Scan for the cell matching the given text and deliver its [X, Y] coordinate at center. 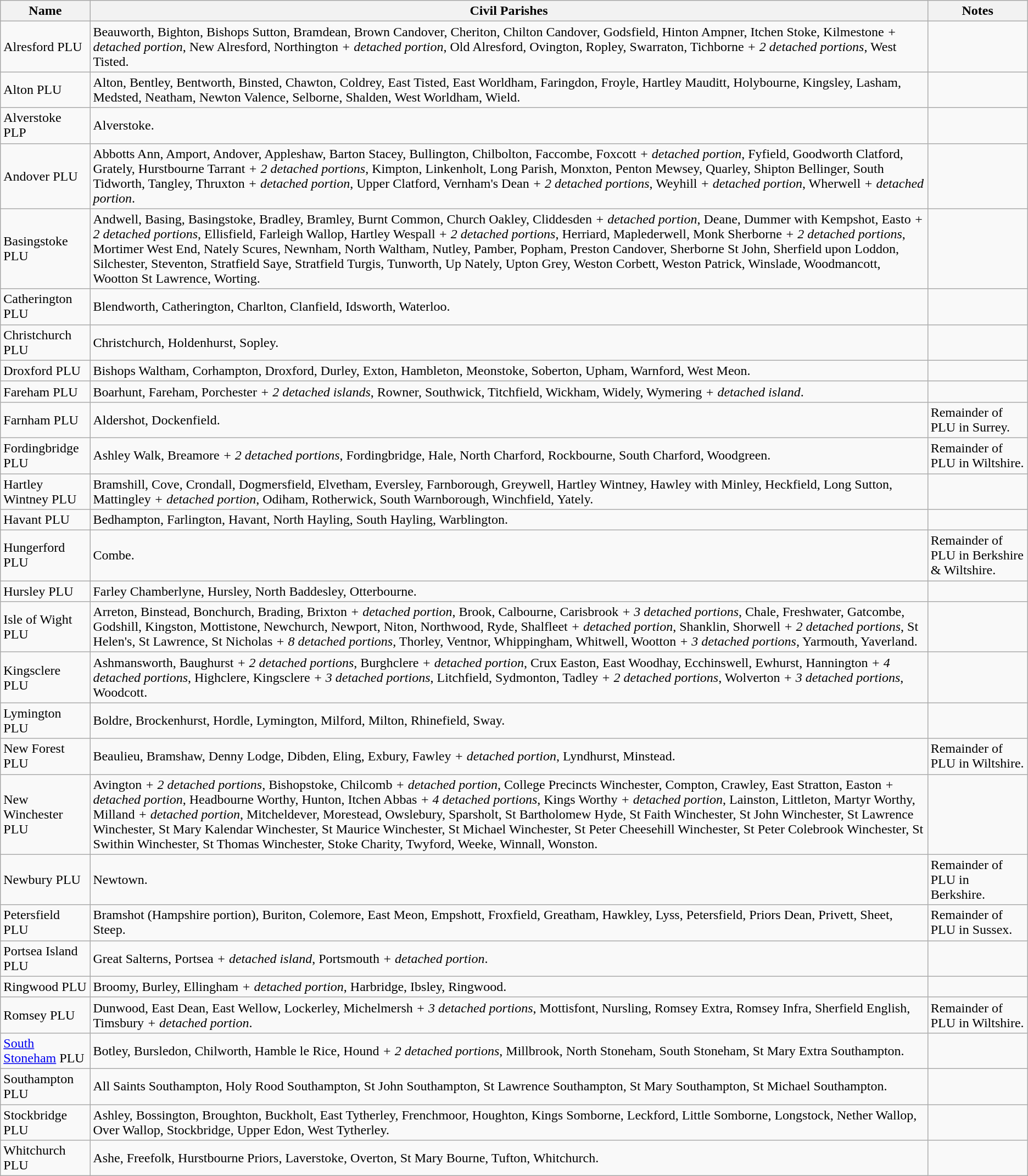
Name [45, 11]
Lymington PLU [45, 720]
Stockbridge PLU [45, 1122]
Christchurch PLU [45, 343]
Isle of Wight PLU [45, 627]
Boldre, Brockenhurst, Hordle, Lymington, Milford, Milton, Rhinefield, Sway. [509, 720]
Bedhampton, Farlington, Havant, North Hayling, South Hayling, Warblington. [509, 520]
Notes [977, 11]
Havant PLU [45, 520]
Beaulieu, Bramshaw, Denny Lodge, Dibden, Eling, Exbury, Fawley + detached portion, Lyndhurst, Minstead. [509, 757]
New Winchester PLU [45, 814]
Bishops Waltham, Corhampton, Droxford, Durley, Exton, Hambleton, Meonstoke, Soberton, Upham, Warnford, West Meon. [509, 371]
Botley, Bursledon, Chilworth, Hamble le Rice, Hound + 2 detached portions, Millbrook, North Stoneham, South Stoneham, St Mary Extra Southampton. [509, 1051]
Alverstoke. [509, 125]
Ashley Walk, Breamore + 2 detached portions, Fordingbridge, Hale, North Charford, Rockbourne, South Charford, Woodgreen. [509, 456]
Remainder of PLU in Berkshire. [977, 880]
Remainder of PLU in Sussex. [977, 922]
Petersfield PLU [45, 922]
All Saints Southampton, Holy Rood Southampton, St John Southampton, St Lawrence Southampton, St Mary Southampton, St Michael Southampton. [509, 1086]
Portsea Island PLU [45, 959]
Romsey PLU [45, 1015]
Fareham PLU [45, 391]
South Stoneham PLU [45, 1051]
Great Salterns, Portsea + detached island, Portsmouth + detached portion. [509, 959]
Farnham PLU [45, 419]
New Forest PLU [45, 757]
Aldershot, Dockenfield. [509, 419]
Catherington PLU [45, 306]
Newbury PLU [45, 880]
Whitchurch PLU [45, 1158]
Alresford PLU [45, 47]
Farley Chamberlyne, Hursley, North Baddesley, Otterbourne. [509, 591]
Hursley PLU [45, 591]
Hungerford PLU [45, 556]
Andover PLU [45, 176]
Combe. [509, 556]
Ashe, Freefolk, Hurstbourne Priors, Laverstoke, Overton, St Mary Bourne, Tufton, Whitchurch. [509, 1158]
Newtown. [509, 880]
Ringwood PLU [45, 987]
Civil Parishes [509, 11]
Remainder of PLU in Surrey. [977, 419]
Southampton PLU [45, 1086]
Kingsclere PLU [45, 677]
Basingstoke PLU [45, 249]
Christchurch, Holdenhurst, Sopley. [509, 343]
Blendworth, Catherington, Charlton, Clanfield, Idsworth, Waterloo. [509, 306]
Broomy, Burley, Ellingham + detached portion, Harbridge, Ibsley, Ringwood. [509, 987]
Alverstoke PLP [45, 125]
Boarhunt, Fareham, Porchester + 2 detached islands, Rowner, Southwick, Titchfield, Wickham, Widely, Wymering + detached island. [509, 391]
Hartley Wintney PLU [45, 491]
Droxford PLU [45, 371]
Alton PLU [45, 90]
Fordingbridge PLU [45, 456]
Remainder of PLU in Berkshire & Wiltshire. [977, 556]
